Detect which cell encompasses the target text, then output its (X, Y) center coordinate. 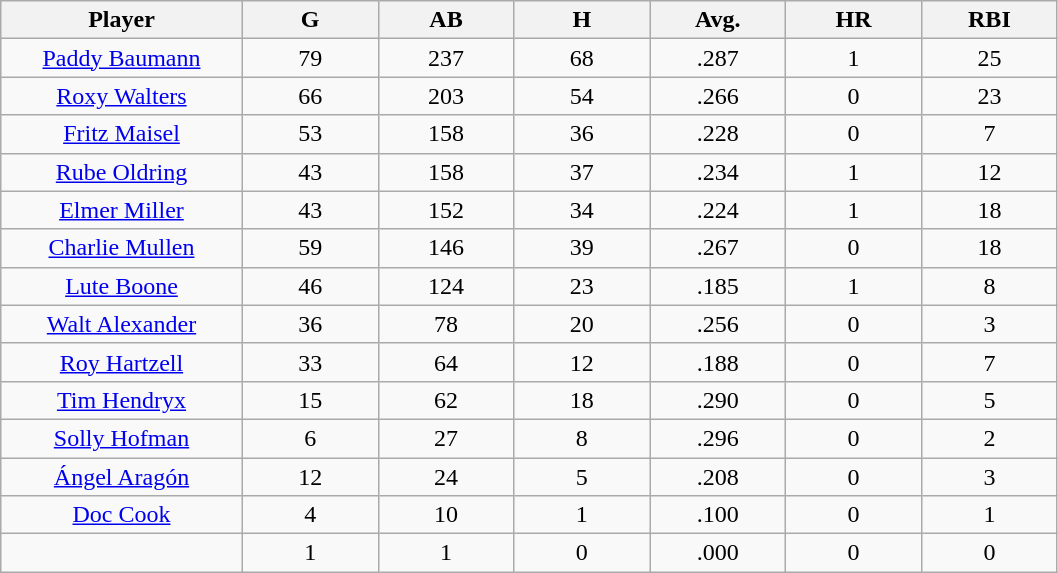
H (582, 20)
64 (446, 362)
RBI (989, 20)
66 (310, 96)
124 (446, 286)
Ángel Aragón (122, 477)
.234 (718, 172)
10 (446, 515)
.287 (718, 58)
33 (310, 362)
.296 (718, 438)
.185 (718, 286)
15 (310, 400)
78 (446, 324)
79 (310, 58)
Charlie Mullen (122, 248)
Walt Alexander (122, 324)
27 (446, 438)
46 (310, 286)
.267 (718, 248)
.290 (718, 400)
203 (446, 96)
Lute Boone (122, 286)
25 (989, 58)
34 (582, 210)
Roxy Walters (122, 96)
2 (989, 438)
Roy Hartzell (122, 362)
.188 (718, 362)
.228 (718, 134)
24 (446, 477)
237 (446, 58)
54 (582, 96)
4 (310, 515)
AB (446, 20)
Avg. (718, 20)
.100 (718, 515)
Solly Hofman (122, 438)
G (310, 20)
HR (854, 20)
39 (582, 248)
62 (446, 400)
37 (582, 172)
Elmer Miller (122, 210)
.000 (718, 553)
Fritz Maisel (122, 134)
.266 (718, 96)
146 (446, 248)
.256 (718, 324)
20 (582, 324)
Player (122, 20)
59 (310, 248)
53 (310, 134)
Tim Hendryx (122, 400)
6 (310, 438)
.224 (718, 210)
Paddy Baumann (122, 58)
68 (582, 58)
Doc Cook (122, 515)
.208 (718, 477)
Rube Oldring (122, 172)
152 (446, 210)
